Output the [x, y] coordinate of the center of the cell containing the given text.  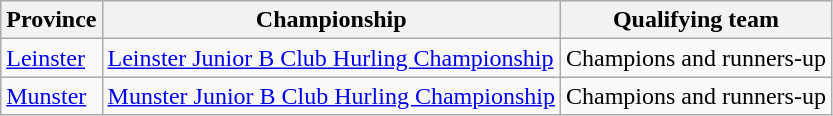
Munster [52, 96]
Munster Junior B Club Hurling Championship [331, 96]
Championship [331, 20]
Leinster [52, 58]
Province [52, 20]
Leinster Junior B Club Hurling Championship [331, 58]
Qualifying team [696, 20]
